Pinpoint the cell where the given text exists, returning its (X, Y) midpoint coordinate. 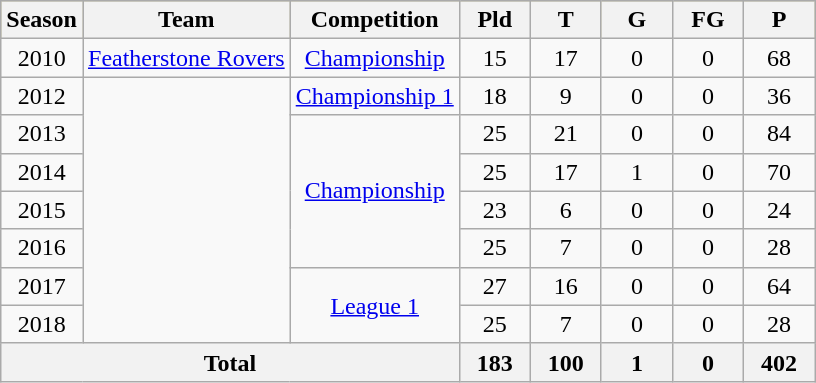
Season (42, 20)
Total (230, 362)
Pld (494, 20)
84 (780, 134)
36 (780, 96)
2013 (42, 134)
2015 (42, 210)
T (566, 20)
68 (780, 58)
21 (566, 134)
Team (186, 20)
183 (494, 362)
2017 (42, 286)
G (636, 20)
6 (566, 210)
League 1 (374, 305)
15 (494, 58)
64 (780, 286)
FG (708, 20)
Competition (374, 20)
16 (566, 286)
70 (780, 172)
9 (566, 96)
23 (494, 210)
Championship 1 (374, 96)
Featherstone Rovers (186, 58)
24 (780, 210)
2014 (42, 172)
2012 (42, 96)
2010 (42, 58)
2016 (42, 248)
402 (780, 362)
2018 (42, 324)
27 (494, 286)
P (780, 20)
18 (494, 96)
100 (566, 362)
